Detect which cell encompasses the target text, then output its (X, Y) center coordinate. 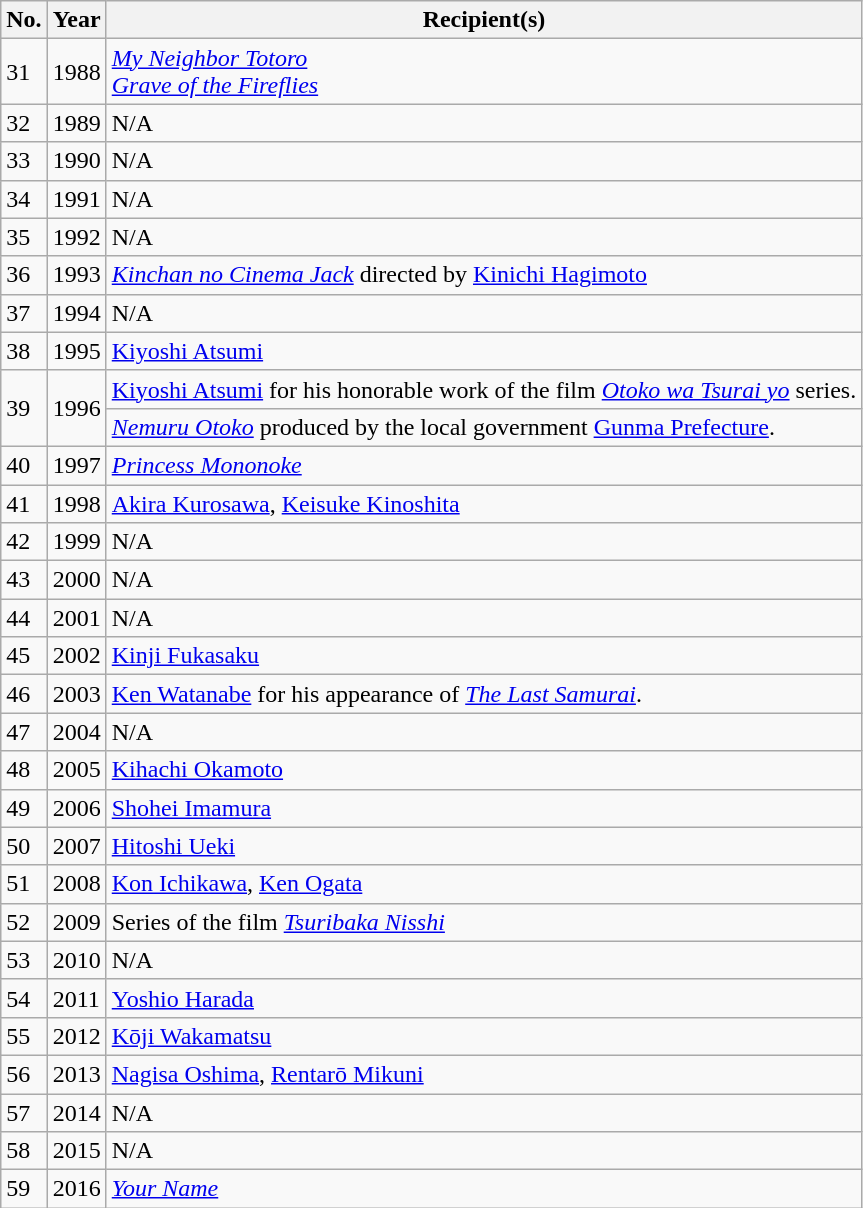
58 (24, 1151)
Kiyoshi Atsumi for his honorable work of the film Otoko wa Tsurai yo series. (484, 389)
1993 (76, 275)
Kon Ichikawa, Ken Ogata (484, 884)
39 (24, 408)
Akira Kurosawa, Keisuke Kinoshita (484, 503)
2001 (76, 618)
31 (24, 72)
43 (24, 580)
2010 (76, 960)
Shohei Imamura (484, 808)
50 (24, 846)
Kihachi Okamoto (484, 770)
Your Name (484, 1189)
Kinji Fukasaku (484, 656)
2000 (76, 580)
49 (24, 808)
Ken Watanabe for his appearance of The Last Samurai. (484, 694)
1994 (76, 313)
52 (24, 922)
33 (24, 161)
No. (24, 20)
Hitoshi Ueki (484, 846)
Recipient(s) (484, 20)
2009 (76, 922)
40 (24, 465)
Year (76, 20)
1999 (76, 542)
2015 (76, 1151)
My Neighbor TotoroGrave of the Fireflies (484, 72)
2004 (76, 732)
1989 (76, 123)
35 (24, 237)
2013 (76, 1074)
36 (24, 275)
53 (24, 960)
1988 (76, 72)
34 (24, 199)
Yoshio Harada (484, 998)
56 (24, 1074)
44 (24, 618)
1991 (76, 199)
55 (24, 1036)
2006 (76, 808)
Nagisa Oshima, Rentarō Mikuni (484, 1074)
42 (24, 542)
Series of the film Tsuribaka Nisshi (484, 922)
2008 (76, 884)
45 (24, 656)
2003 (76, 694)
2011 (76, 998)
1996 (76, 408)
Kōji Wakamatsu (484, 1036)
Kinchan no Cinema Jack directed by Kinichi Hagimoto (484, 275)
2002 (76, 656)
2005 (76, 770)
38 (24, 351)
57 (24, 1113)
54 (24, 998)
2007 (76, 846)
1997 (76, 465)
46 (24, 694)
1995 (76, 351)
48 (24, 770)
2016 (76, 1189)
Princess Mononoke (484, 465)
47 (24, 732)
1990 (76, 161)
32 (24, 123)
1998 (76, 503)
2014 (76, 1113)
41 (24, 503)
2012 (76, 1036)
Kiyoshi Atsumi (484, 351)
1992 (76, 237)
59 (24, 1189)
51 (24, 884)
Nemuru Otoko produced by the local government Gunma Prefecture. (484, 427)
37 (24, 313)
